From the cell containing the given text, extract its center point as (X, Y) coordinate. 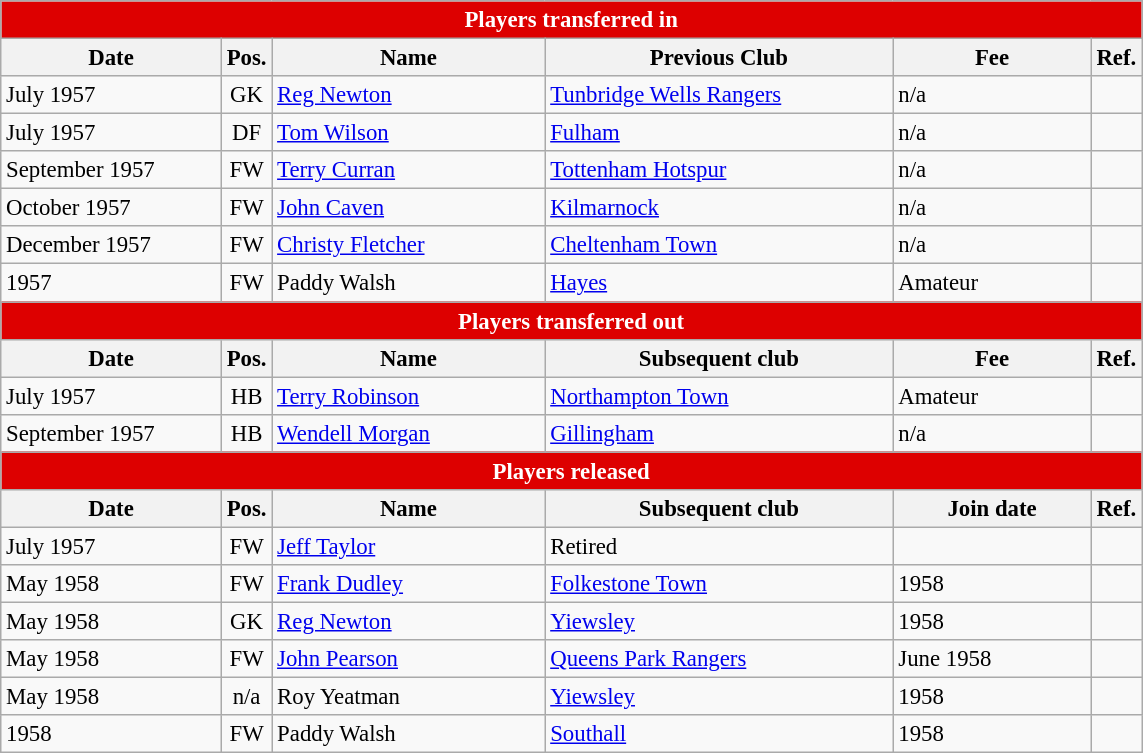
1957 (112, 283)
Players released (572, 471)
Tunbridge Wells Rangers (719, 95)
Retired (719, 546)
John Pearson (408, 659)
Queens Park Rangers (719, 659)
June 1958 (992, 659)
Southall (719, 734)
Tottenham Hotspur (719, 170)
Cheltenham Town (719, 245)
DF (246, 133)
John Caven (408, 208)
Hayes (719, 283)
Christy Fletcher (408, 245)
October 1957 (112, 208)
Frank Dudley (408, 584)
Kilmarnock (719, 208)
Folkestone Town (719, 584)
Roy Yeatman (408, 697)
Terry Robinson (408, 396)
Fulham (719, 133)
Previous Club (719, 58)
Northampton Town (719, 396)
Gillingham (719, 433)
Join date (992, 509)
December 1957 (112, 245)
Jeff Taylor (408, 546)
Players transferred out (572, 321)
Players transferred in (572, 20)
Tom Wilson (408, 133)
Terry Curran (408, 170)
Wendell Morgan (408, 433)
